Provide the [x, y] coordinate of the cell's center where the given text is located.  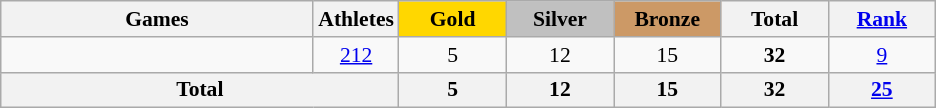
Bronze [668, 19]
Silver [560, 19]
212 [356, 55]
9 [882, 55]
Rank [882, 19]
25 [882, 90]
Athletes [356, 19]
Gold [452, 19]
Games [158, 19]
